Return the [x, y] coordinate for the center point of the cell that contains the specified text.  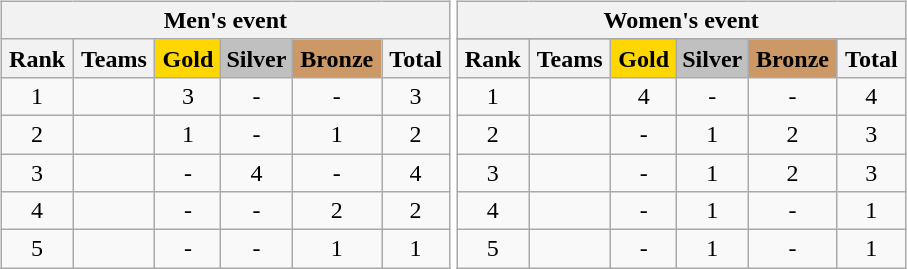
Women's event [681, 20]
Men's event [225, 20]
